For the text-containing cell, return its midpoint in (X, Y) coordinate format. 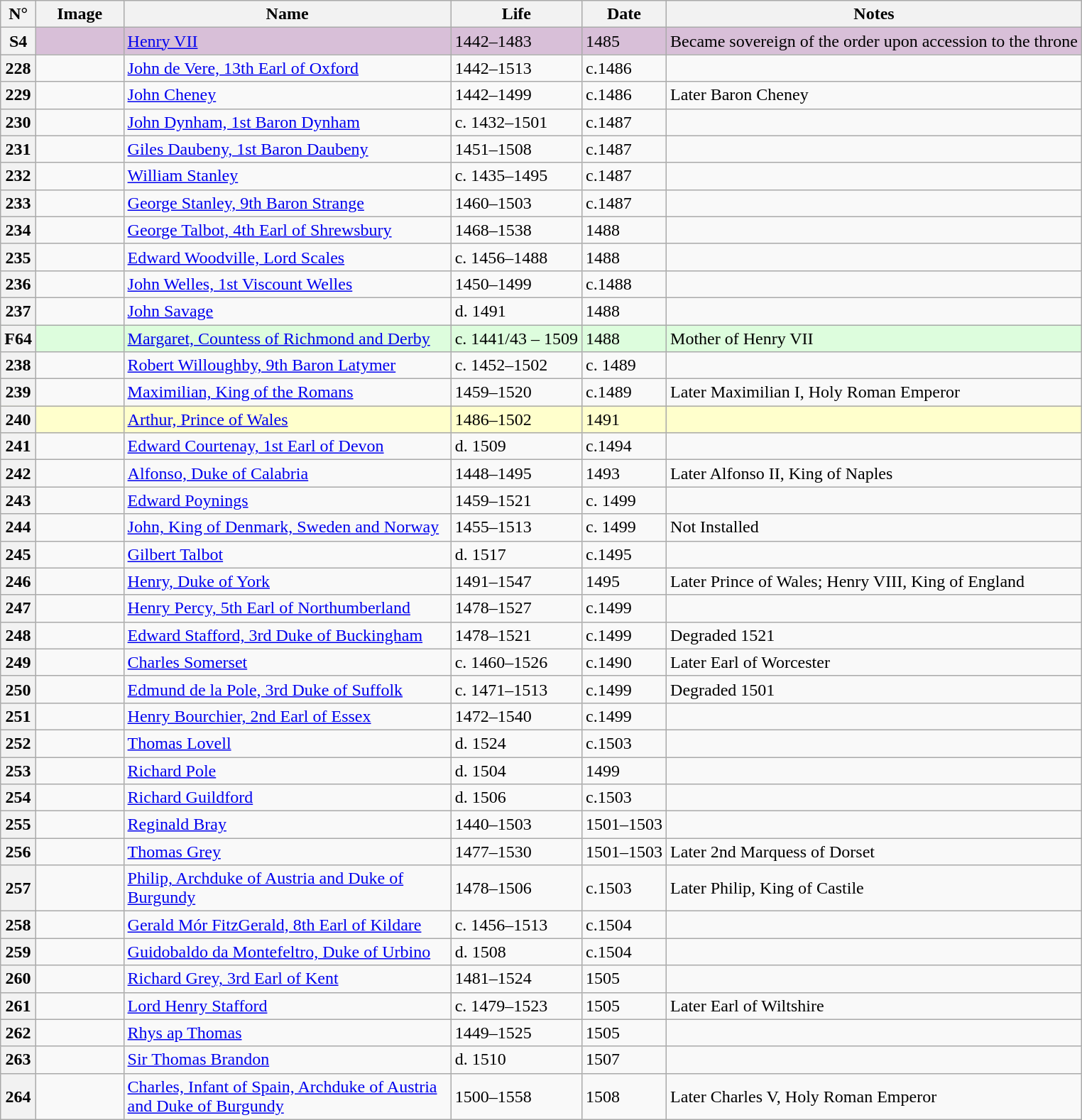
251 (18, 716)
264 (18, 1096)
d. 1504 (516, 770)
S4 (18, 41)
Edward Stafford, 3rd Duke of Buckingham (287, 635)
John Savage (287, 311)
Robert Willoughby, 9th Baron Latymer (287, 366)
237 (18, 311)
245 (18, 554)
Date (623, 14)
256 (18, 852)
1449–1525 (516, 1033)
257 (18, 889)
c.1495 (623, 554)
c.1489 (623, 392)
230 (18, 122)
Later Maximilian I, Holy Roman Emperor (875, 392)
1440–1503 (516, 825)
1459–1520 (516, 392)
Richard Pole (287, 770)
Later Alfonso II, King of Naples (875, 473)
Later Earl of Wiltshire (875, 1006)
1468–1538 (516, 230)
Notes (875, 14)
1481–1524 (516, 979)
1477–1530 (516, 852)
238 (18, 366)
1455–1513 (516, 527)
1459–1521 (516, 500)
Sir Thomas Brandon (287, 1060)
Image (80, 14)
c. 1479–1523 (516, 1006)
260 (18, 979)
1493 (623, 473)
d. 1517 (516, 554)
c. 1460–1526 (516, 662)
Edmund de la Pole, 3rd Duke of Suffolk (287, 689)
1442–1483 (516, 41)
1507 (623, 1060)
Later Philip, King of Castile (875, 889)
William Stanley (287, 176)
231 (18, 149)
Not Installed (875, 527)
Giles Daubeny, 1st Baron Daubeny (287, 149)
c. 1452–1502 (516, 366)
Reginald Bray (287, 825)
253 (18, 770)
Later Charles V, Holy Roman Emperor (875, 1096)
Gerald Mór FitzGerald, 8th Earl of Kildare (287, 925)
1508 (623, 1096)
233 (18, 203)
1500–1558 (516, 1096)
c.1488 (623, 284)
Degraded 1501 (875, 689)
Maximilian, King of the Romans (287, 392)
Rhys ap Thomas (287, 1033)
255 (18, 825)
1460–1503 (516, 203)
John Welles, 1st Viscount Welles (287, 284)
Alfonso, Duke of Calabria (287, 473)
George Stanley, 9th Baron Strange (287, 203)
1448–1495 (516, 473)
232 (18, 176)
d. 1510 (516, 1060)
Lord Henry Stafford (287, 1006)
1491 (623, 419)
John Cheney (287, 95)
d. 1509 (516, 446)
Henry VII (287, 41)
Henry Bourchier, 2nd Earl of Essex (287, 716)
250 (18, 689)
247 (18, 608)
c. 1432–1501 (516, 122)
248 (18, 635)
Richard Grey, 3rd Earl of Kent (287, 979)
263 (18, 1060)
d. 1491 (516, 311)
N° (18, 14)
259 (18, 952)
Margaret, Countess of Richmond and Derby (287, 339)
c.1490 (623, 662)
1472–1540 (516, 716)
c. 1441/43 – 1509 (516, 339)
1491–1547 (516, 581)
Later 2nd Marquess of Dorset (875, 852)
244 (18, 527)
d. 1508 (516, 952)
261 (18, 1006)
262 (18, 1033)
240 (18, 419)
1451–1508 (516, 149)
c. 1435–1495 (516, 176)
c. 1489 (623, 366)
235 (18, 257)
246 (18, 581)
Life (516, 14)
1495 (623, 581)
d. 1524 (516, 743)
1478–1506 (516, 889)
c. 1456–1513 (516, 925)
Became sovereign of the order upon accession to the throne (875, 41)
Henry Percy, 5th Earl of Northumberland (287, 608)
Later Earl of Worcester (875, 662)
1486–1502 (516, 419)
John de Vere, 13th Earl of Oxford (287, 68)
1450–1499 (516, 284)
1499 (623, 770)
1478–1521 (516, 635)
Edward Woodville, Lord Scales (287, 257)
Charles Somerset (287, 662)
Henry, Duke of York (287, 581)
John Dynham, 1st Baron Dynham (287, 122)
Later Prince of Wales; Henry VIII, King of England (875, 581)
Edward Courtenay, 1st Earl of Devon (287, 446)
1442–1499 (516, 95)
236 (18, 284)
Name (287, 14)
252 (18, 743)
258 (18, 925)
d. 1506 (516, 798)
Edward Poynings (287, 500)
Later Baron Cheney (875, 95)
Richard Guildford (287, 798)
Charles, Infant of Spain, Archduke of Austria and Duke of Burgundy (287, 1096)
Thomas Grey (287, 852)
1485 (623, 41)
229 (18, 95)
234 (18, 230)
John, King of Denmark, Sweden and Norway (287, 527)
Thomas Lovell (287, 743)
254 (18, 798)
c. 1471–1513 (516, 689)
228 (18, 68)
George Talbot, 4th Earl of Shrewsbury (287, 230)
241 (18, 446)
Philip, Archduke of Austria and Duke of Burgundy (287, 889)
Gilbert Talbot (287, 554)
c. 1456–1488 (516, 257)
243 (18, 500)
c.1494 (623, 446)
239 (18, 392)
Mother of Henry VII (875, 339)
Guidobaldo da Montefeltro, Duke of Urbino (287, 952)
1478–1527 (516, 608)
1442–1513 (516, 68)
242 (18, 473)
Degraded 1521 (875, 635)
249 (18, 662)
Arthur, Prince of Wales (287, 419)
F64 (18, 339)
